Detect which cell encompasses the target text, then output its (x, y) center coordinate. 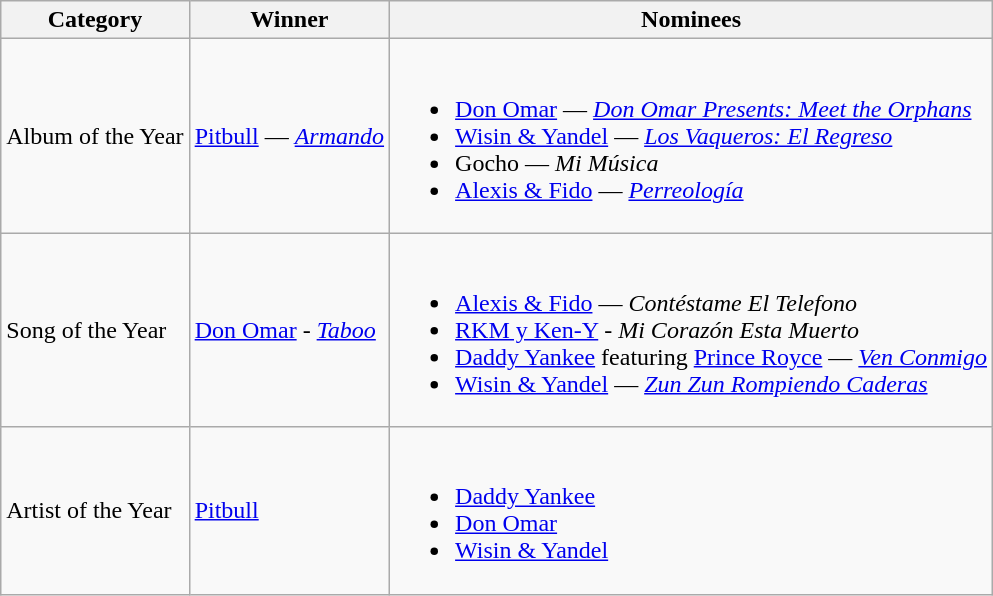
Don Omar — Don Omar Presents: Meet the OrphansWisin & Yandel — Los Vaqueros: El RegresoGocho — Mi MúsicaAlexis & Fido — Perreología (692, 136)
Nominees (692, 20)
Don Omar - Taboo (289, 330)
Pitbull — Armando (289, 136)
Winner (289, 20)
Album of the Year (95, 136)
Artist of the Year (95, 510)
Pitbull (289, 510)
Song of the Year (95, 330)
Category (95, 20)
Daddy YankeeDon OmarWisin & Yandel (692, 510)
